Return the (X, Y) coordinate for the center point of the cell that contains the specified text.  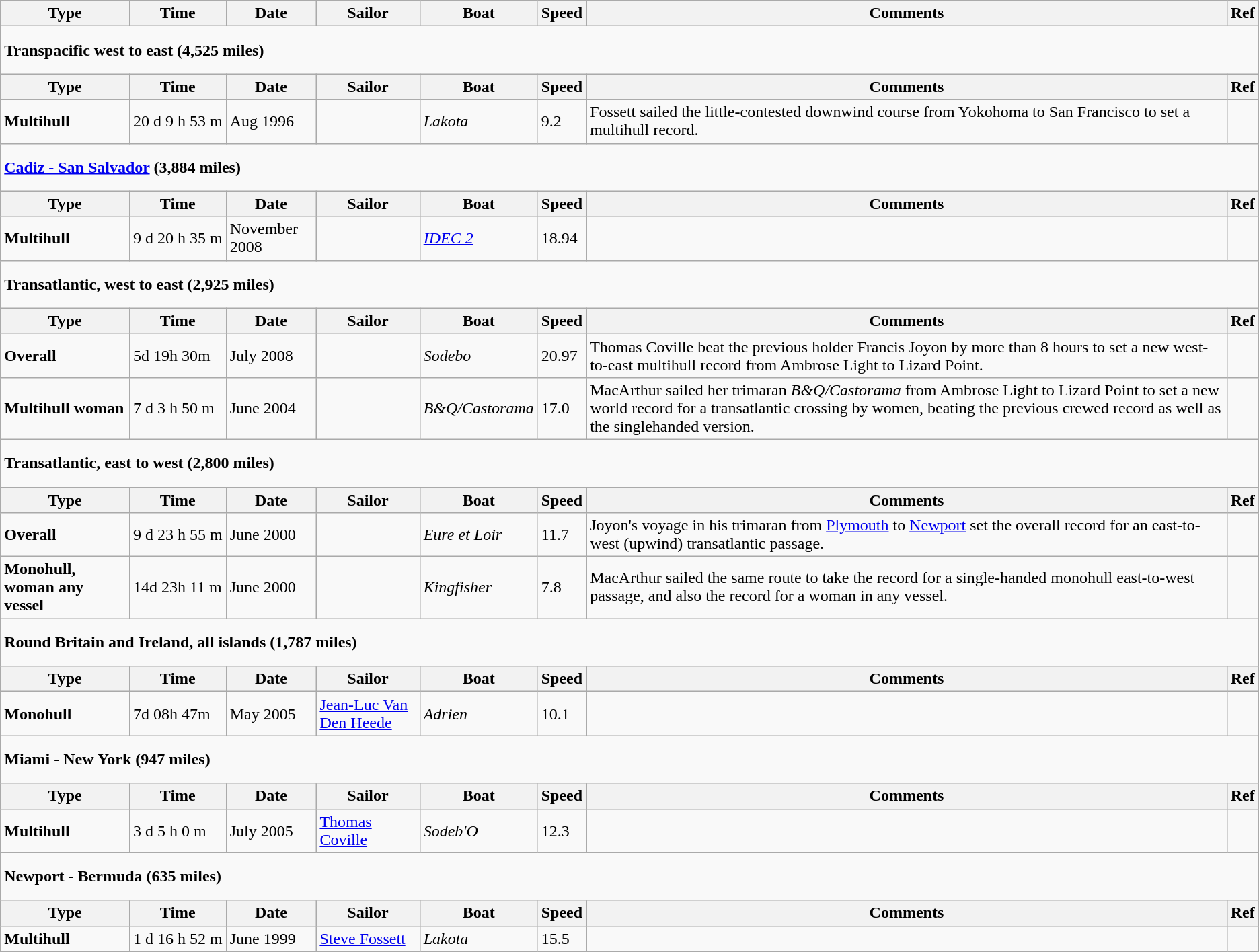
18.94 (562, 238)
7.8 (562, 588)
7 d 3 h 50 m (178, 408)
20.97 (562, 355)
14d 23h 11 m (178, 588)
5d 19h 30m (178, 355)
November 2008 (271, 238)
Eure et Loir (479, 535)
June 2004 (271, 408)
July 2005 (271, 831)
Newport - Bermuda (635 miles) (629, 877)
Kingfisher (479, 588)
11.7 (562, 535)
7d 08h 47m (178, 714)
Steve Fossett (368, 939)
20 d 9 h 53 m (178, 121)
Monohull (65, 714)
MacArthur sailed the same route to take the record for a single-handed monohull east-to-west passage, and also the record for a woman in any vessel. (907, 588)
9 d 20 h 35 m (178, 238)
3 d 5 h 0 m (178, 831)
Transpacific west to east (4,525 miles) (629, 50)
Multihull woman (65, 408)
Sodebo (479, 355)
Monohull, woman any vessel (65, 588)
9 d 23 h 55 m (178, 535)
Aug 1996 (271, 121)
10.1 (562, 714)
17.0 (562, 408)
12.3 (562, 831)
Cadiz - San Salvador (3,884 miles) (629, 167)
June 1999 (271, 939)
Joyon's voyage in his trimaran from Plymouth to Newport set the overall record for an east-to-west (upwind) transatlantic passage. (907, 535)
9.2 (562, 121)
1 d 16 h 52 m (178, 939)
15.5 (562, 939)
Transatlantic, east to west (2,800 miles) (629, 463)
Jean-Luc Van Den Heede (368, 714)
Fossett sailed the little-contested downwind course from Yokohoma to San Francisco to set a multihull record. (907, 121)
B&Q/Castorama (479, 408)
IDEC 2 (479, 238)
Thomas Coville (368, 831)
Sodeb'O (479, 831)
Adrien (479, 714)
July 2008 (271, 355)
May 2005 (271, 714)
Round Britain and Ireland, all islands (1,787 miles) (629, 643)
Transatlantic, west to east (2,925 miles) (629, 284)
Miami - New York (947 miles) (629, 760)
